Return the (x, y) coordinate for the center point of the cell that contains the specified text.  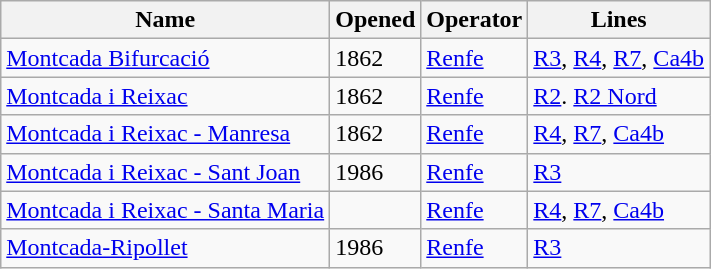
Montcada i Reixac - Sant Joan (166, 172)
Montcada-Ripollet (166, 248)
Montcada i Reixac - Santa Maria (166, 210)
Montcada Bifurcació (166, 58)
R3, R4, R7, Ca4b (619, 58)
Montcada i Reixac (166, 96)
R2. R2 Nord (619, 96)
Montcada i Reixac - Manresa (166, 134)
Lines (619, 20)
Name (166, 20)
Opened (376, 20)
Operator (474, 20)
